Capture the cell that displays the provided text and extract its (X, Y) central coordinate. 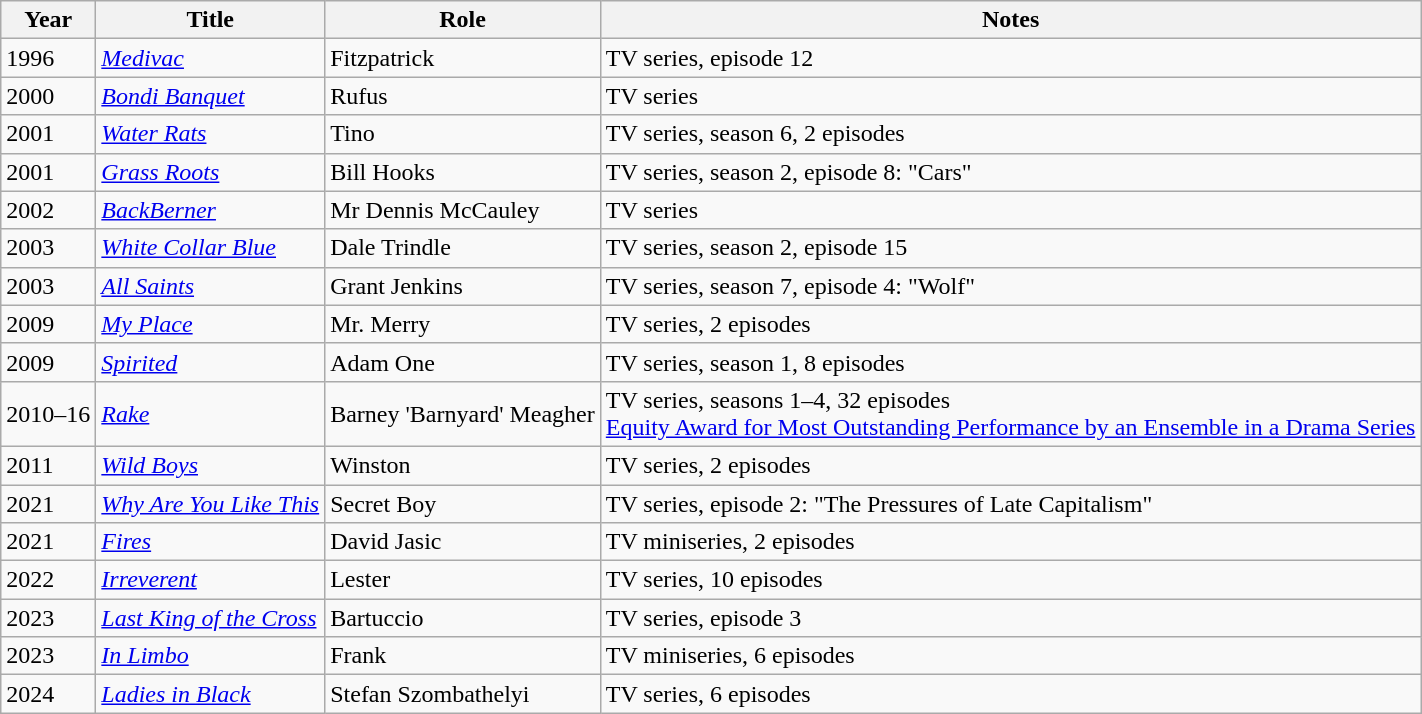
TV series, season 6, 2 episodes (1010, 134)
Bartuccio (463, 618)
Stefan Szombathelyi (463, 694)
Role (463, 20)
In Limbo (210, 656)
1996 (48, 58)
Bondi Banquet (210, 96)
Frank (463, 656)
TV series, season 1, 8 episodes (1010, 362)
2024 (48, 694)
Year (48, 20)
2010–16 (48, 414)
Bill Hooks (463, 172)
TV miniseries, 6 episodes (1010, 656)
2011 (48, 465)
2022 (48, 580)
Mr. Merry (463, 324)
Barney 'Barnyard' Meagher (463, 414)
TV series, episode 12 (1010, 58)
Medivac (210, 58)
TV series, seasons 1–4, 32 episodesEquity Award for Most Outstanding Performance by an Ensemble in a Drama Series (1010, 414)
Why Are You Like This (210, 503)
Tino (463, 134)
TV miniseries, 2 episodes (1010, 542)
Wild Boys (210, 465)
Grass Roots (210, 172)
Title (210, 20)
Irreverent (210, 580)
Secret Boy (463, 503)
Adam One (463, 362)
TV series, 10 episodes (1010, 580)
Lester (463, 580)
Mr Dennis McCauley (463, 210)
White Collar Blue (210, 248)
Ladies in Black (210, 694)
2002 (48, 210)
Rake (210, 414)
Notes (1010, 20)
TV series, season 7, episode 4: "Wolf" (1010, 286)
TV series, season 2, episode 8: "Cars" (1010, 172)
Last King of the Cross (210, 618)
TV series, episode 2: "The Pressures of Late Capitalism" (1010, 503)
Water Rats (210, 134)
My Place (210, 324)
TV series, episode 3 (1010, 618)
2000 (48, 96)
Fitzpatrick (463, 58)
TV series, 6 episodes (1010, 694)
Fires (210, 542)
Spirited (210, 362)
Grant Jenkins (463, 286)
Dale Trindle (463, 248)
Winston (463, 465)
All Saints (210, 286)
BackBerner (210, 210)
David Jasic (463, 542)
TV series, season 2, episode 15 (1010, 248)
Rufus (463, 96)
